Locate the cell with the specified text and output its (X, Y) center coordinate. 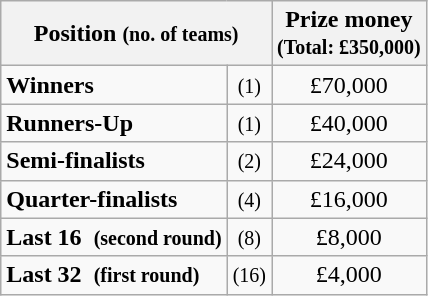
(2) (249, 161)
Runners-Up (114, 123)
Last 32 (first round) (114, 275)
(8) (249, 237)
Semi-finalists (114, 161)
Last 16 (second round) (114, 237)
£4,000 (350, 275)
£40,000 (350, 123)
Winners (114, 85)
Position (no. of teams) (136, 34)
£8,000 (350, 237)
£16,000 (350, 199)
Prize money(Total: £350,000) (350, 34)
(4) (249, 199)
Quarter-finalists (114, 199)
£70,000 (350, 85)
£24,000 (350, 161)
(16) (249, 275)
